Identify which cell holds the provided text, then report its (X, Y) central coordinate. 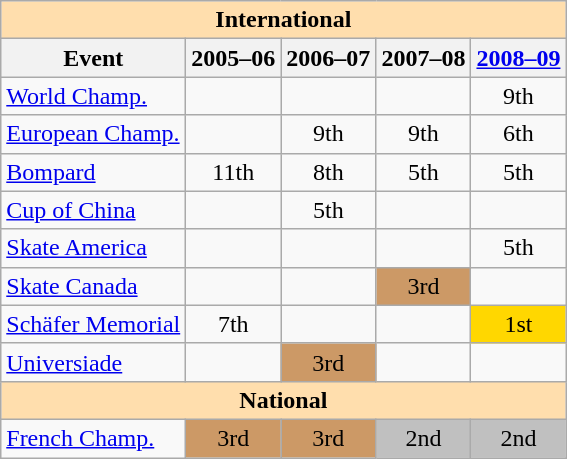
2005–06 (234, 58)
7th (234, 324)
2008–09 (518, 58)
Bompard (94, 172)
1st (518, 324)
Event (94, 58)
Cup of China (94, 210)
Universiade (94, 362)
11th (234, 172)
National (284, 400)
Skate Canada (94, 286)
8th (328, 172)
European Champ. (94, 134)
2006–07 (328, 58)
International (284, 20)
French Champ. (94, 438)
2007–08 (424, 58)
World Champ. (94, 96)
Skate America (94, 248)
Schäfer Memorial (94, 324)
6th (518, 134)
